For the text-containing cell, return its midpoint in [x, y] coordinate format. 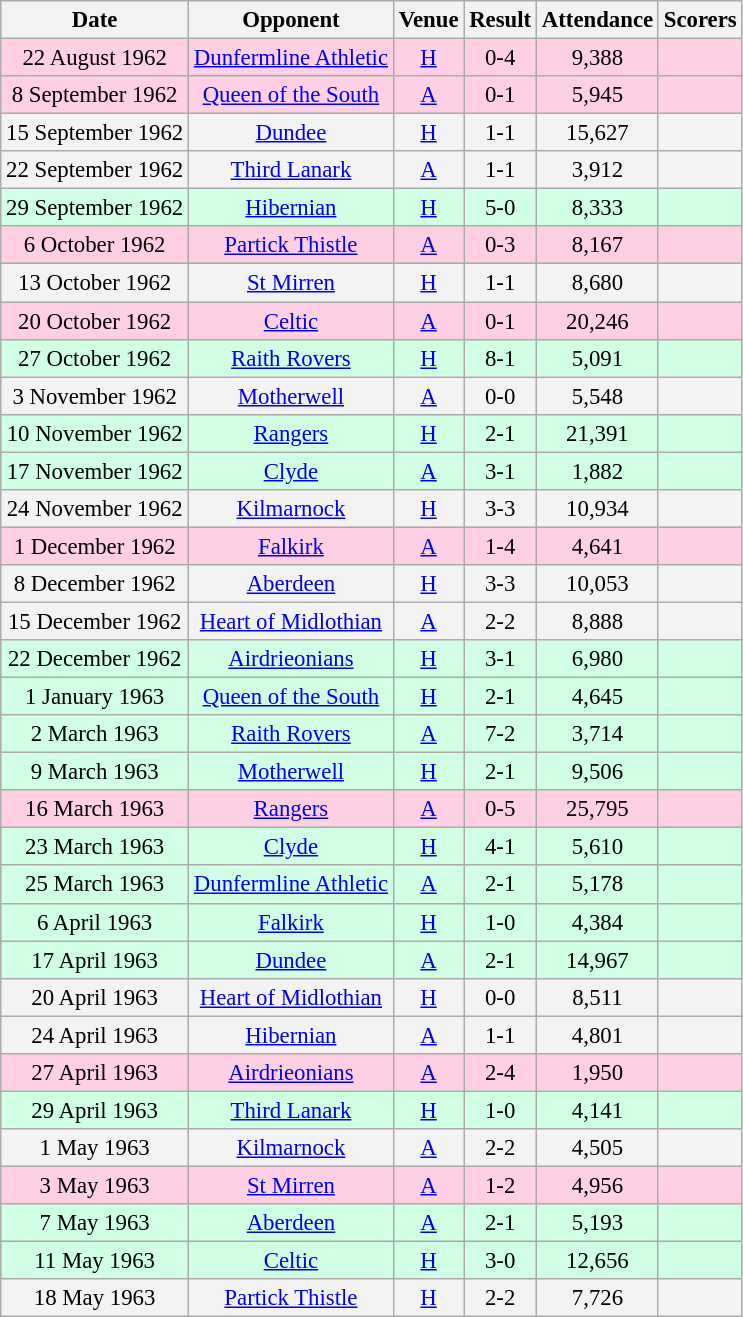
15 December 1962 [95, 621]
Attendance [597, 20]
25,795 [597, 809]
4,645 [597, 697]
0-3 [500, 245]
1,882 [597, 471]
11 May 1963 [95, 1261]
1 January 1963 [95, 697]
15,627 [597, 133]
5,178 [597, 885]
17 April 1963 [95, 960]
21,391 [597, 433]
Result [500, 20]
22 August 1962 [95, 58]
29 April 1963 [95, 1110]
8-1 [500, 358]
16 March 1963 [95, 809]
1-2 [500, 1185]
4,505 [597, 1148]
2-4 [500, 1073]
25 March 1963 [95, 885]
29 September 1962 [95, 208]
10 November 1962 [95, 433]
4,956 [597, 1185]
8,680 [597, 283]
24 April 1963 [95, 1035]
22 December 1962 [95, 659]
18 May 1963 [95, 1298]
8 December 1962 [95, 584]
10,934 [597, 509]
10,053 [597, 584]
14,967 [597, 960]
4,641 [597, 546]
3 May 1963 [95, 1185]
0-4 [500, 58]
8,167 [597, 245]
7,726 [597, 1298]
5,193 [597, 1223]
5,091 [597, 358]
24 November 1962 [95, 509]
17 November 1962 [95, 471]
2 March 1963 [95, 734]
8 September 1962 [95, 95]
9,506 [597, 772]
Opponent [292, 20]
27 October 1962 [95, 358]
7-2 [500, 734]
6,980 [597, 659]
1 December 1962 [95, 546]
7 May 1963 [95, 1223]
20 April 1963 [95, 997]
3,714 [597, 734]
Venue [428, 20]
6 October 1962 [95, 245]
5,945 [597, 95]
4,384 [597, 922]
9,388 [597, 58]
20 October 1962 [95, 321]
1 May 1963 [95, 1148]
3 November 1962 [95, 396]
4,141 [597, 1110]
5,548 [597, 396]
15 September 1962 [95, 133]
1-4 [500, 546]
27 April 1963 [95, 1073]
22 September 1962 [95, 170]
8,333 [597, 208]
4-1 [500, 847]
Scorers [700, 20]
3-0 [500, 1261]
6 April 1963 [95, 922]
20,246 [597, 321]
5,610 [597, 847]
1,950 [597, 1073]
8,511 [597, 997]
8,888 [597, 621]
13 October 1962 [95, 283]
23 March 1963 [95, 847]
Date [95, 20]
0-5 [500, 809]
3,912 [597, 170]
5-0 [500, 208]
12,656 [597, 1261]
4,801 [597, 1035]
9 March 1963 [95, 772]
